Search for the cell housing the specified text and yield its [x, y] center coordinate. 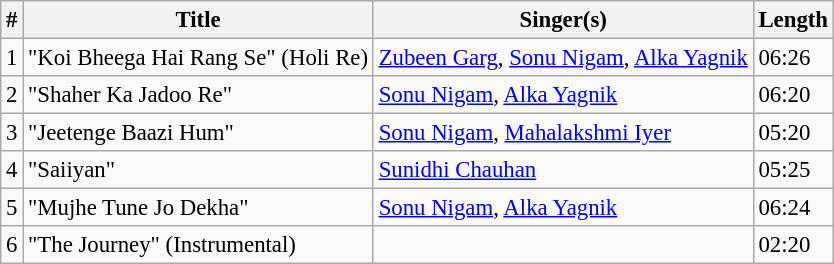
1 [12, 58]
6 [12, 245]
"Saiiyan" [198, 170]
"Jeetenge Baazi Hum" [198, 133]
Sunidhi Chauhan [563, 170]
"The Journey" (Instrumental) [198, 245]
"Koi Bheega Hai Rang Se" (Holi Re) [198, 58]
Zubeen Garg, Sonu Nigam, Alka Yagnik [563, 58]
# [12, 20]
Title [198, 20]
05:25 [793, 170]
06:20 [793, 95]
06:26 [793, 58]
"Mujhe Tune Jo Dekha" [198, 208]
"Shaher Ka Jadoo Re" [198, 95]
4 [12, 170]
06:24 [793, 208]
Singer(s) [563, 20]
Sonu Nigam, Mahalakshmi Iyer [563, 133]
5 [12, 208]
05:20 [793, 133]
3 [12, 133]
02:20 [793, 245]
Length [793, 20]
2 [12, 95]
